Search for the cell housing the specified text and yield its (X, Y) center coordinate. 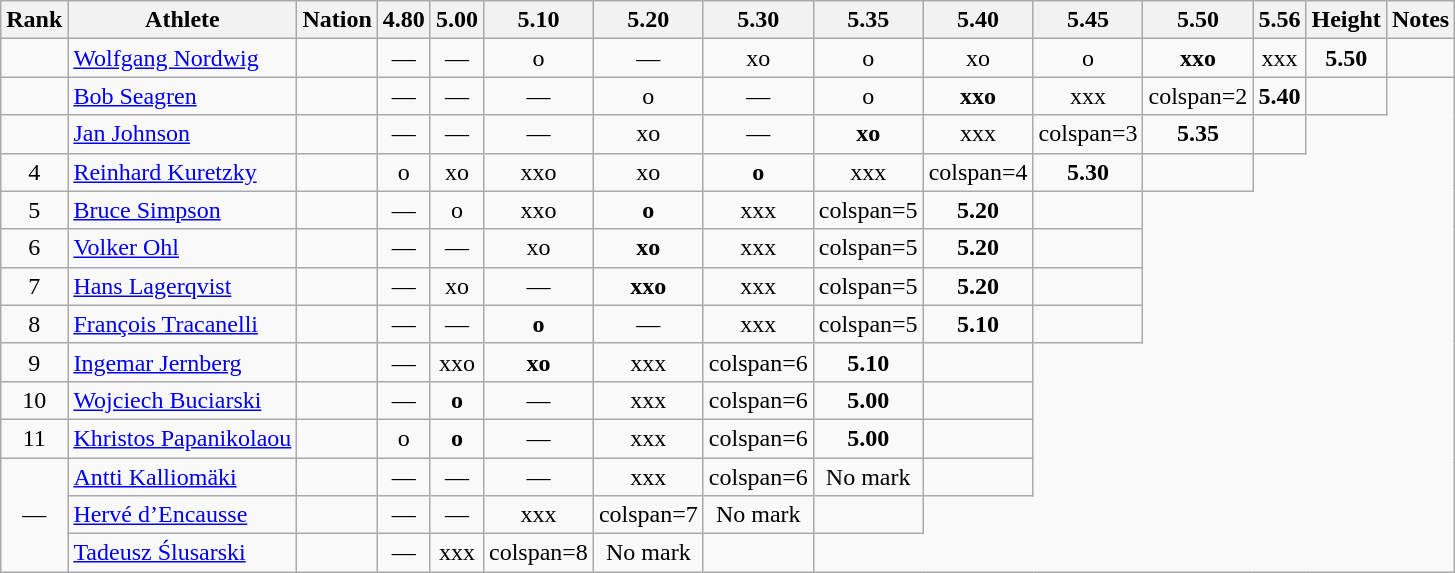
Notes (1420, 20)
Hervé d’Encausse (182, 515)
5.45 (1088, 20)
Hans Lagerqvist (182, 286)
9 (34, 362)
François Tracanelli (182, 324)
8 (34, 324)
Nation (337, 20)
colspan=3 (1088, 134)
4 (34, 172)
Ingemar Jernberg (182, 362)
5.56 (1280, 20)
colspan=7 (648, 515)
Height (1346, 20)
Khristos Papanikolaou (182, 438)
Reinhard Kuretzky (182, 172)
Bob Seagren (182, 96)
Wolfgang Nordwig (182, 58)
Volker Ohl (182, 248)
4.80 (404, 20)
11 (34, 438)
6 (34, 248)
Wojciech Buciarski (182, 400)
colspan=2 (1198, 96)
10 (34, 400)
7 (34, 286)
Bruce Simpson (182, 210)
Rank (34, 20)
5 (34, 210)
colspan=8 (538, 553)
colspan=4 (978, 172)
Antti Kalliomäki (182, 477)
Jan Johnson (182, 134)
Tadeusz Ślusarski (182, 553)
Athlete (182, 20)
